Capture the cell that displays the provided text and extract its (x, y) central coordinate. 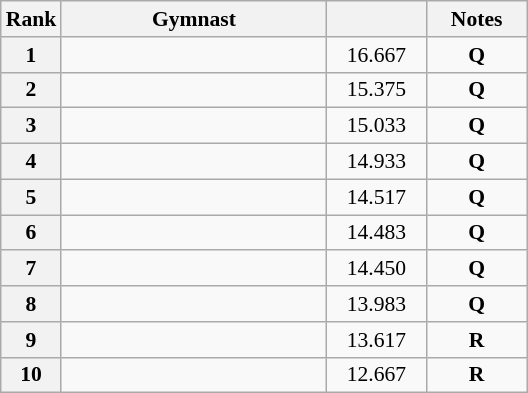
16.667 (376, 55)
13.617 (376, 340)
14.483 (376, 233)
7 (32, 269)
9 (32, 340)
4 (32, 162)
8 (32, 304)
Notes (477, 19)
5 (32, 197)
6 (32, 233)
Rank (32, 19)
2 (32, 90)
10 (32, 375)
15.033 (376, 126)
14.517 (376, 197)
1 (32, 55)
14.450 (376, 269)
3 (32, 126)
Gymnast (194, 19)
12.667 (376, 375)
13.983 (376, 304)
15.375 (376, 90)
14.933 (376, 162)
